Search for the cell housing the specified text and yield its [x, y] center coordinate. 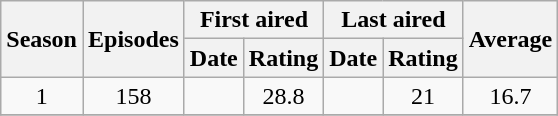
158 [133, 96]
Average [510, 39]
Season [42, 39]
1 [42, 96]
28.8 [283, 96]
16.7 [510, 96]
21 [423, 96]
Last aired [394, 20]
Episodes [133, 39]
First aired [254, 20]
